Capture the cell that displays the provided text and extract its (X, Y) central coordinate. 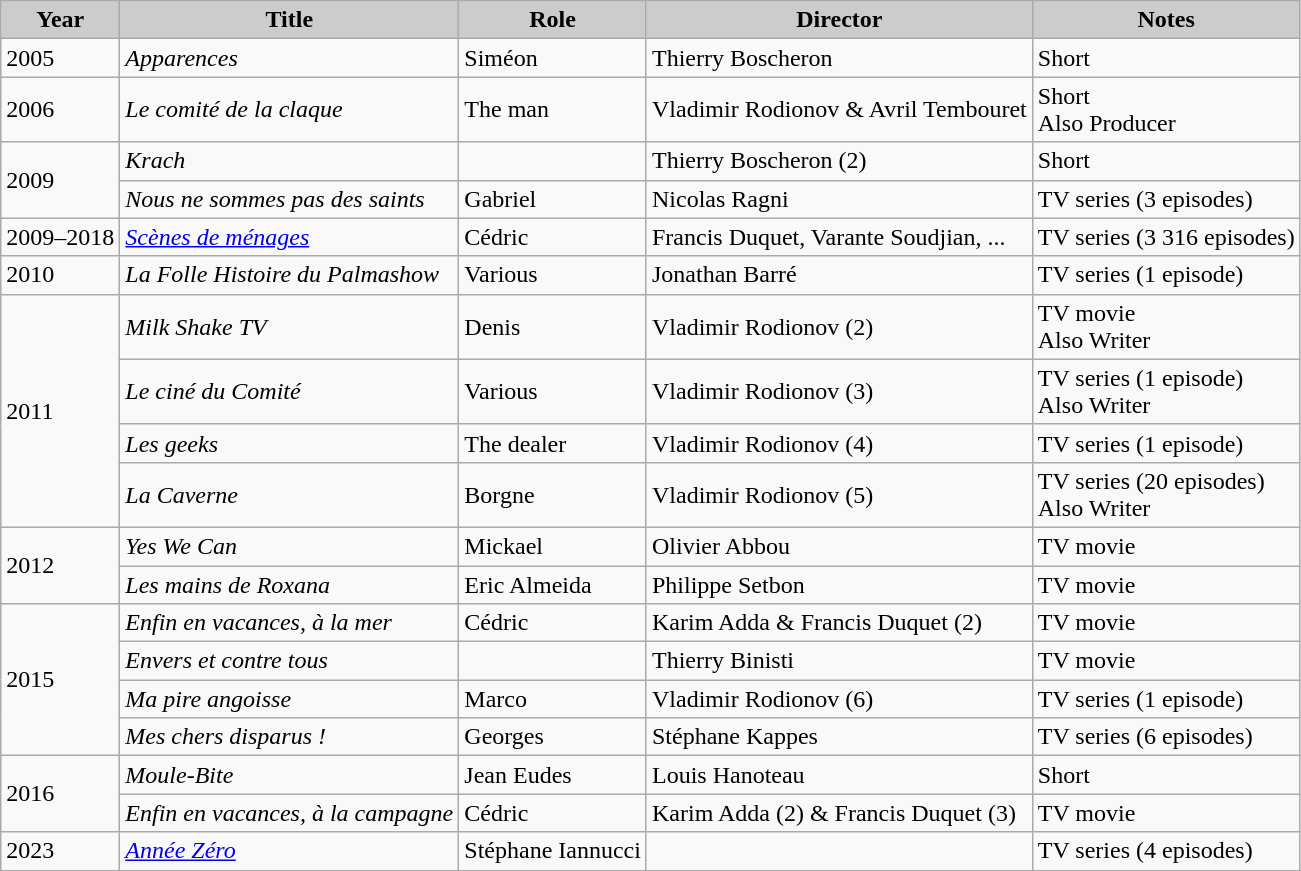
Georges (553, 737)
TV series (6 episodes) (1166, 737)
2015 (60, 680)
2006 (60, 110)
2009–2018 (60, 237)
Year (60, 20)
TV series (3 episodes) (1166, 199)
Enfin en vacances, à la mer (290, 623)
Stéphane Kappes (839, 737)
ShortAlso Producer (1166, 110)
Année Zéro (290, 851)
Mes chers disparus ! (290, 737)
Borgne (553, 494)
Francis Duquet, Varante Soudjian, ... (839, 237)
Vladimir Rodionov (4) (839, 443)
2012 (60, 565)
Jonathan Barré (839, 275)
Krach (290, 161)
Thierry Binisti (839, 661)
La Folle Histoire du Palmashow (290, 275)
Philippe Setbon (839, 585)
TV movieAlso Writer (1166, 326)
2010 (60, 275)
The dealer (553, 443)
Apparences (290, 58)
Olivier Abbou (839, 546)
Thierry Boscheron (839, 58)
Notes (1166, 20)
Director (839, 20)
La Caverne (290, 494)
TV series (20 episodes)Also Writer (1166, 494)
Title (290, 20)
Vladimir Rodionov (2) (839, 326)
Marco (553, 699)
Stéphane Iannucci (553, 851)
Scènes de ménages (290, 237)
Jean Eudes (553, 775)
Louis Hanoteau (839, 775)
TV series (1 episode)Also Writer (1166, 392)
Karim Adda & Francis Duquet (2) (839, 623)
Moule-Bite (290, 775)
2005 (60, 58)
Les mains de Roxana (290, 585)
TV series (4 episodes) (1166, 851)
Nous ne sommes pas des saints (290, 199)
Vladimir Rodionov (6) (839, 699)
Mickael (553, 546)
Role (553, 20)
Karim Adda (2) & Francis Duquet (3) (839, 813)
2009 (60, 180)
Gabriel (553, 199)
2011 (60, 410)
The man (553, 110)
2023 (60, 851)
Les geeks (290, 443)
Eric Almeida (553, 585)
Ma pire angoisse (290, 699)
Siméon (553, 58)
Le ciné du Comité (290, 392)
Vladimir Rodionov & Avril Tembouret (839, 110)
TV series (3 316 episodes) (1166, 237)
Yes We Can (290, 546)
Enfin en vacances, à la campagne (290, 813)
Thierry Boscheron (2) (839, 161)
2016 (60, 794)
Vladimir Rodionov (3) (839, 392)
Vladimir Rodionov (5) (839, 494)
Le comité de la claque (290, 110)
Nicolas Ragni (839, 199)
Milk Shake TV (290, 326)
Denis (553, 326)
Envers et contre tous (290, 661)
